Pinpoint the cell where the given text exists, returning its [x, y] midpoint coordinate. 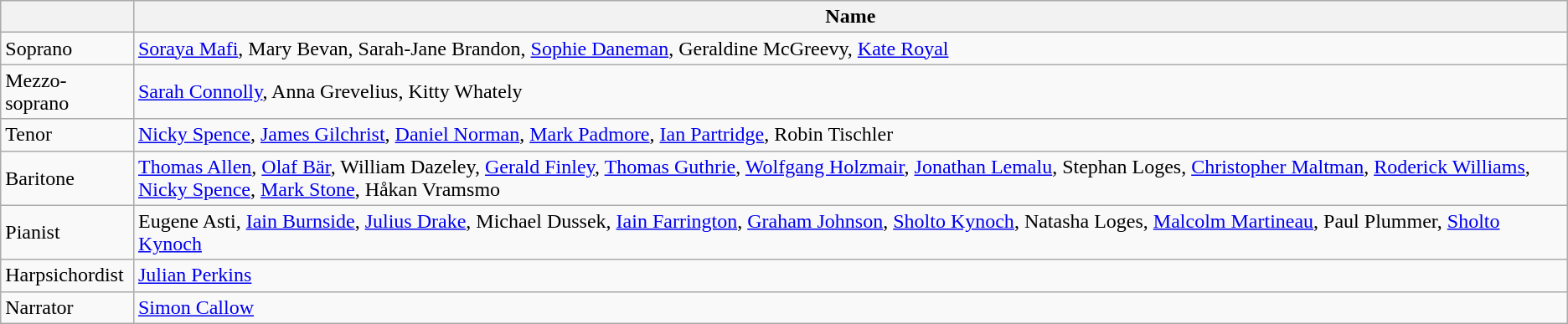
Soprano [67, 49]
Pianist [67, 233]
Tenor [67, 135]
Name [850, 17]
Simon Callow [850, 307]
Nicky Spence, James Gilchrist, Daniel Norman, Mark Padmore, Ian Partridge, Robin Tischler [850, 135]
Soraya Mafi, Mary Bevan, Sarah-Jane Brandon, Sophie Daneman, Geraldine McGreevy, Kate Royal [850, 49]
Julian Perkins [850, 275]
Baritone [67, 177]
Narrator [67, 307]
Harpsichordist [67, 275]
Sarah Connolly, Anna Grevelius, Kitty Whately [850, 92]
Mezzo-soprano [67, 92]
